For the text-containing cell, return its midpoint in (x, y) coordinate format. 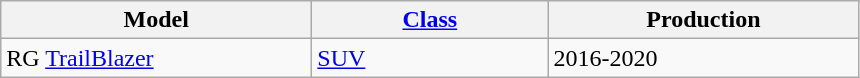
Production (704, 20)
2016-2020 (704, 58)
RG TrailBlazer (156, 58)
SUV (430, 58)
Model (156, 20)
Class (430, 20)
